Find where the given text appears and provide that cell's center as [x, y] coordinate. 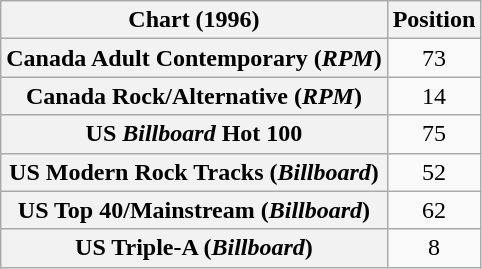
52 [434, 172]
75 [434, 134]
8 [434, 248]
US Triple-A (Billboard) [194, 248]
US Top 40/Mainstream (Billboard) [194, 210]
US Modern Rock Tracks (Billboard) [194, 172]
Canada Adult Contemporary (RPM) [194, 58]
Canada Rock/Alternative (RPM) [194, 96]
73 [434, 58]
Chart (1996) [194, 20]
US Billboard Hot 100 [194, 134]
14 [434, 96]
Position [434, 20]
62 [434, 210]
